Extract the [x, y] coordinate from the center of the cell holding the provided text.  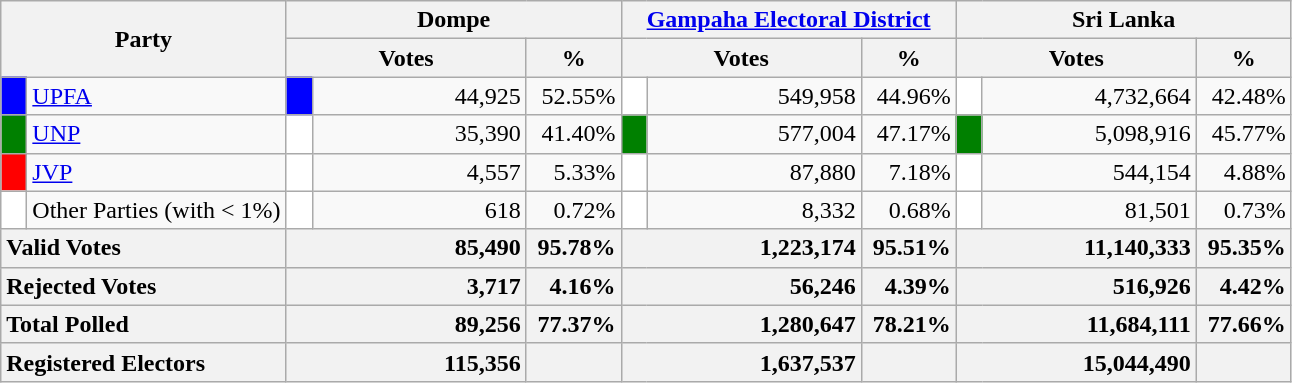
115,356 [406, 362]
4.39% [908, 286]
516,926 [1076, 286]
47.17% [908, 134]
56,246 [741, 286]
Registered Electors [144, 362]
4.16% [574, 286]
5,098,916 [1089, 134]
4.88% [1244, 172]
1,223,174 [741, 248]
Sri Lanka [1124, 20]
Rejected Votes [144, 286]
95.51% [908, 248]
44,925 [419, 96]
UNP [156, 134]
78.21% [908, 324]
44.96% [908, 96]
Valid Votes [144, 248]
89,256 [406, 324]
4,557 [419, 172]
0.68% [908, 210]
52.55% [574, 96]
8,332 [754, 210]
81,501 [1089, 210]
Party [144, 39]
11,684,111 [1076, 324]
0.72% [574, 210]
JVP [156, 172]
0.73% [1244, 210]
5.33% [574, 172]
Dompe [454, 20]
95.35% [1244, 248]
577,004 [754, 134]
UPFA [156, 96]
45.77% [1244, 134]
85,490 [406, 248]
618 [419, 210]
544,154 [1089, 172]
95.78% [574, 248]
35,390 [419, 134]
Other Parties (with < 1%) [156, 210]
87,880 [754, 172]
Gampaha Electoral District [788, 20]
1,637,537 [741, 362]
1,280,647 [741, 324]
549,958 [754, 96]
77.37% [574, 324]
41.40% [574, 134]
3,717 [406, 286]
15,044,490 [1076, 362]
42.48% [1244, 96]
4,732,664 [1089, 96]
Total Polled [144, 324]
11,140,333 [1076, 248]
77.66% [1244, 324]
7.18% [908, 172]
4.42% [1244, 286]
